Provide the [x, y] coordinate of the cell's center where the given text is located.  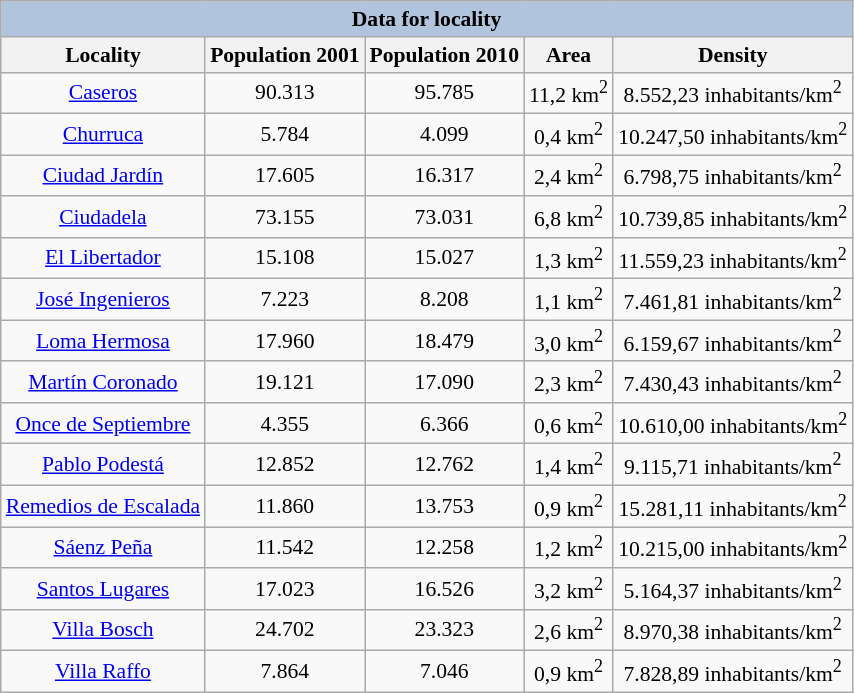
17.605 [284, 176]
10.610,00 inhabitants/km2 [732, 424]
4.355 [284, 424]
3,0 km2 [568, 340]
24.702 [284, 630]
2,4 km2 [568, 176]
90.313 [284, 92]
8.552,23 inhabitants/km2 [732, 92]
Loma Hermosa [103, 340]
Area [568, 55]
Villa Raffo [103, 672]
0,4 km2 [568, 134]
6.798,75 inhabitants/km2 [732, 176]
Population 2001 [284, 55]
7.223 [284, 300]
15.281,11 inhabitants/km2 [732, 506]
Locality [103, 55]
10.247,50 inhabitants/km2 [732, 134]
5.164,37 inhabitants/km2 [732, 588]
13.753 [444, 506]
1,2 km2 [568, 548]
73.155 [284, 216]
15.108 [284, 258]
10.215,00 inhabitants/km2 [732, 548]
6.366 [444, 424]
Martín Coronado [103, 382]
4.099 [444, 134]
11.860 [284, 506]
Ciudad Jardín [103, 176]
5.784 [284, 134]
Caseros [103, 92]
1,4 km2 [568, 464]
Pablo Podestá [103, 464]
Churruca [103, 134]
15.027 [444, 258]
7.461,81 inhabitants/km2 [732, 300]
17.023 [284, 588]
6.159,67 inhabitants/km2 [732, 340]
2,3 km2 [568, 382]
95.785 [444, 92]
7.430,43 inhabitants/km2 [732, 382]
Sáenz Peña [103, 548]
12.258 [444, 548]
1,3 km2 [568, 258]
7.828,89 inhabitants/km2 [732, 672]
Population 2010 [444, 55]
8.970,38 inhabitants/km2 [732, 630]
12.852 [284, 464]
19.121 [284, 382]
Data for locality [427, 19]
7.864 [284, 672]
18.479 [444, 340]
El Libertador [103, 258]
8.208 [444, 300]
11.559,23 inhabitants/km2 [732, 258]
9.115,71 inhabitants/km2 [732, 464]
6,8 km2 [568, 216]
Villa Bosch [103, 630]
11,2 km2 [568, 92]
12.762 [444, 464]
Remedios de Escalada [103, 506]
José Ingenieros [103, 300]
11.542 [284, 548]
17.960 [284, 340]
10.739,85 inhabitants/km2 [732, 216]
Density [732, 55]
23.323 [444, 630]
3,2 km2 [568, 588]
16.317 [444, 176]
Ciudadela [103, 216]
2,6 km2 [568, 630]
Santos Lugares [103, 588]
1,1 km2 [568, 300]
73.031 [444, 216]
Once de Septiembre [103, 424]
7.046 [444, 672]
17.090 [444, 382]
16.526 [444, 588]
0,6 km2 [568, 424]
